Locate the cell with the specified text and output its [x, y] center coordinate. 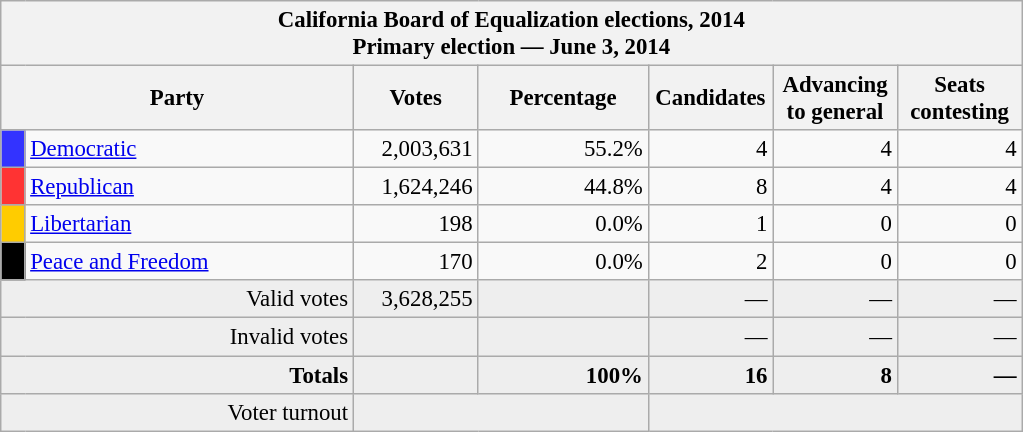
Peace and Freedom [189, 262]
California Board of Equalization elections, 2014Primary election — June 3, 2014 [512, 34]
Republican [189, 187]
Votes [416, 98]
16 [710, 375]
100% [563, 375]
3,628,255 [416, 299]
1 [710, 224]
Democratic [189, 149]
Valid votes [178, 299]
Voter turnout [178, 412]
198 [416, 224]
Percentage [563, 98]
Candidates [710, 98]
Totals [178, 375]
44.8% [563, 187]
2 [710, 262]
170 [416, 262]
1,624,246 [416, 187]
Advancing to general [836, 98]
2,003,631 [416, 149]
Party [178, 98]
Invalid votes [178, 337]
Seats contesting [960, 98]
55.2% [563, 149]
Libertarian [189, 224]
